Capture the cell that displays the provided text and extract its (x, y) central coordinate. 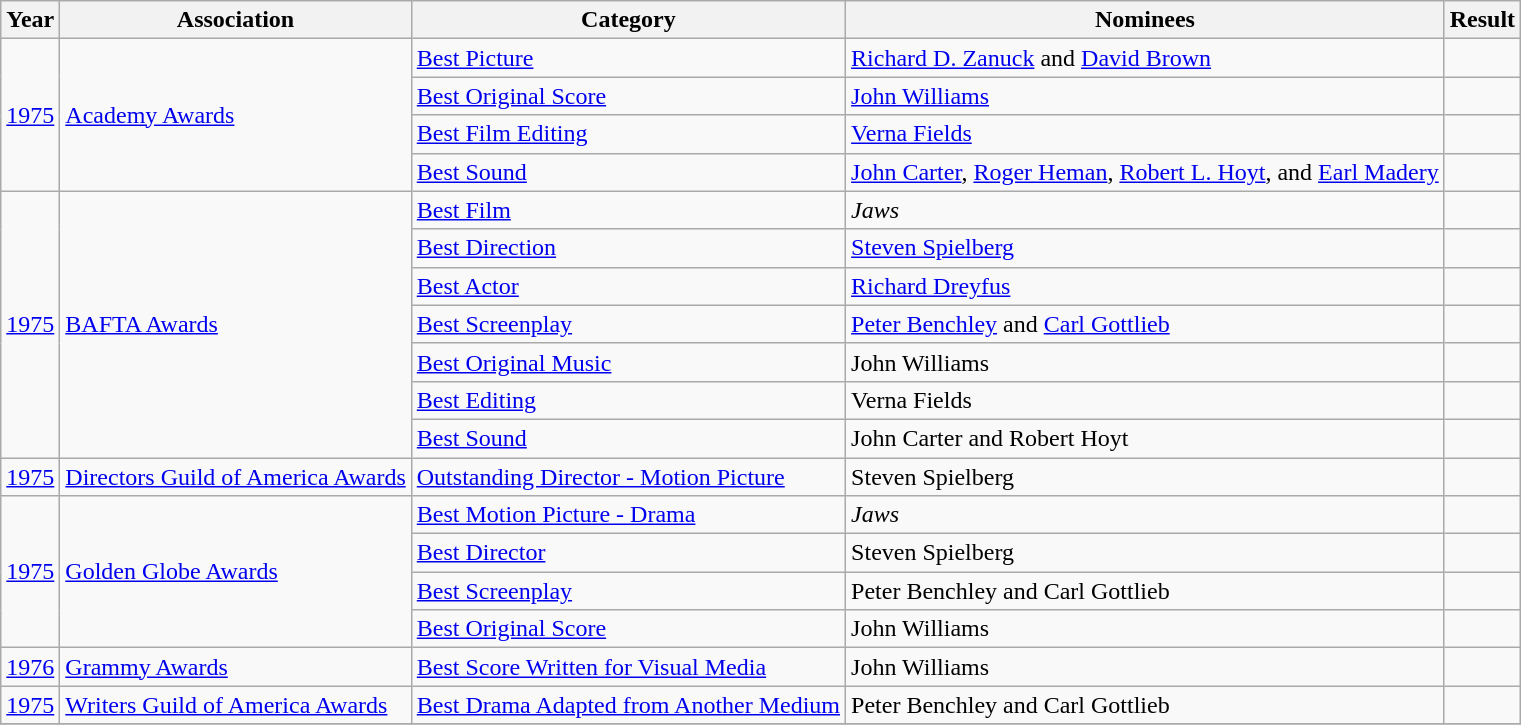
BAFTA Awards (236, 324)
Best Direction (628, 248)
Best Director (628, 553)
Richard D. Zanuck and David Brown (1146, 58)
Best Picture (628, 58)
Year (30, 20)
Grammy Awards (236, 667)
Best Original Music (628, 362)
Best Editing (628, 400)
Best Score Written for Visual Media (628, 667)
Best Actor (628, 286)
Directors Guild of America Awards (236, 477)
John Carter and Robert Hoyt (1146, 438)
Best Film Editing (628, 134)
Best Drama Adapted from Another Medium (628, 705)
Category (628, 20)
Result (1482, 20)
Writers Guild of America Awards (236, 705)
Richard Dreyfus (1146, 286)
John Carter, Roger Heman, Robert L. Hoyt, and Earl Madery (1146, 172)
Best Film (628, 210)
Best Motion Picture - Drama (628, 515)
Nominees (1146, 20)
Outstanding Director - Motion Picture (628, 477)
Association (236, 20)
1976 (30, 667)
Academy Awards (236, 115)
Golden Globe Awards (236, 572)
